Return the (x, y) coordinate for the center point of the cell that contains the specified text.  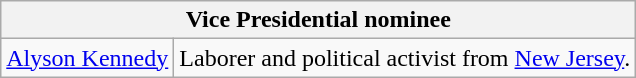
Laborer and political activist from New Jersey. (405, 58)
Vice Presidential nominee (318, 20)
Alyson Kennedy (88, 58)
